Scan for the cell matching the given text and deliver its (x, y) coordinate at center. 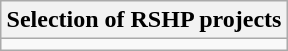
Selection of RSHP projects (144, 20)
